Scan for the cell matching the given text and deliver its [x, y] coordinate at center. 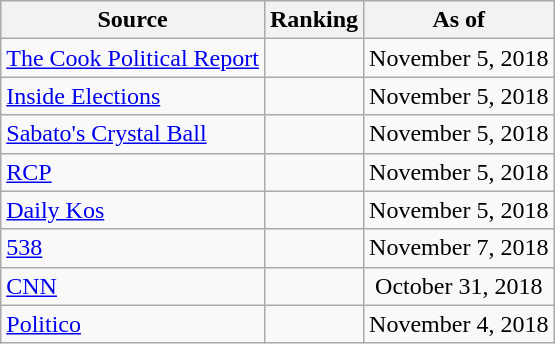
538 [133, 248]
Inside Elections [133, 96]
The Cook Political Report [133, 58]
Politico [133, 324]
RCP [133, 172]
CNN [133, 286]
Ranking [314, 20]
October 31, 2018 [459, 286]
Sabato's Crystal Ball [133, 134]
November 4, 2018 [459, 324]
As of [459, 20]
Daily Kos [133, 210]
November 7, 2018 [459, 248]
Source [133, 20]
